Locate the cell with the specified text and output its [X, Y] center coordinate. 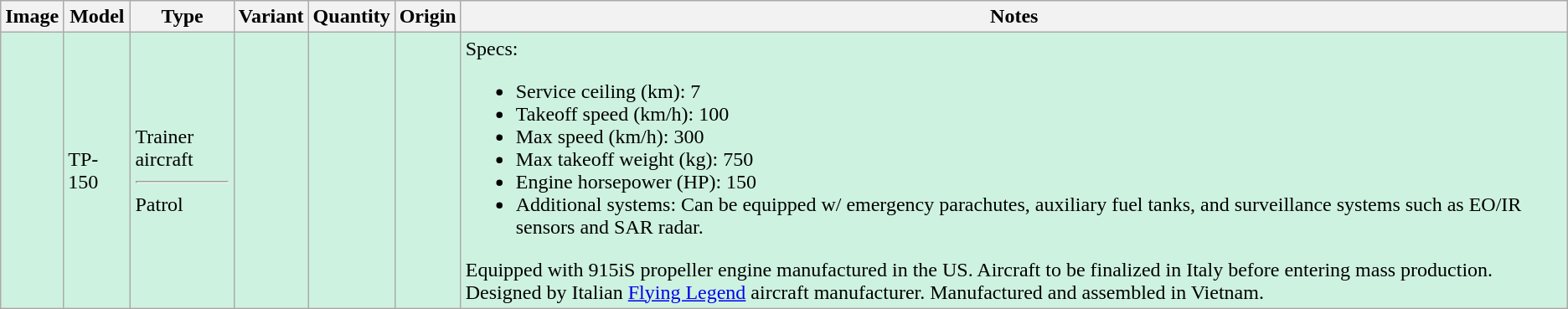
Quantity [352, 17]
TP-150 [97, 171]
Image [32, 17]
Model [97, 17]
Trainer aircraftPatrol [183, 171]
Origin [427, 17]
Variant [271, 17]
Type [183, 17]
Notes [1014, 17]
